Return the [X, Y] coordinate for the center point of the cell that contains the specified text.  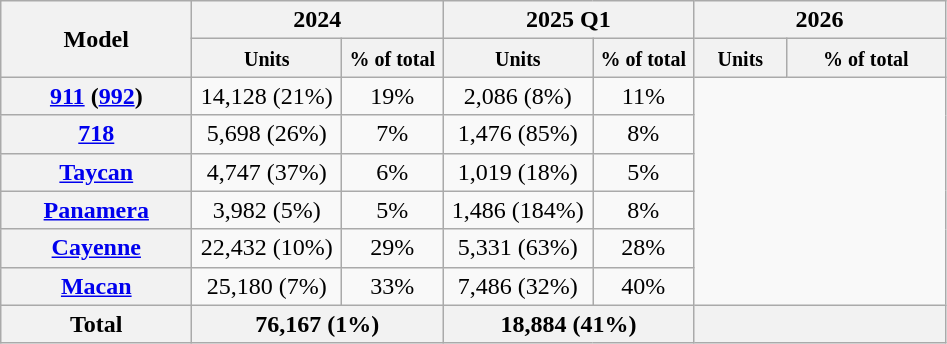
18,884 (41%) [568, 324]
1,486 (184%) [518, 210]
Macan [96, 286]
11% [644, 96]
7% [392, 134]
Model [96, 39]
3,982 (5%) [267, 210]
40% [644, 286]
29% [392, 248]
19% [392, 96]
14,128 (21%) [267, 96]
28% [644, 248]
1,476 (85%) [518, 134]
1,019 (18%) [518, 172]
Taycan [96, 172]
33% [392, 286]
4,747 (37%) [267, 172]
Cayenne [96, 248]
6% [392, 172]
2024 [318, 20]
22,432 (10%) [267, 248]
Panamera [96, 210]
5,331 (63%) [518, 248]
2,086 (8%) [518, 96]
718 [96, 134]
7,486 (32%) [518, 286]
2025 Q1 [568, 20]
76,167 (1%) [318, 324]
25,180 (7%) [267, 286]
2026 [820, 20]
5,698 (26%) [267, 134]
911 (992) [96, 96]
Total [96, 324]
